Return (x, y) of the center of cell containing provided text 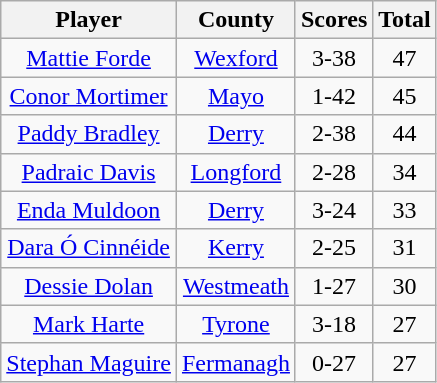
Dessie Dolan (89, 286)
2-38 (334, 134)
1-27 (334, 286)
Wexford (236, 58)
1-42 (334, 96)
Player (89, 20)
34 (405, 172)
31 (405, 248)
Longford (236, 172)
Padraic Davis (89, 172)
Tyrone (236, 324)
3-18 (334, 324)
45 (405, 96)
Total (405, 20)
Westmeath (236, 286)
Conor Mortimer (89, 96)
County (236, 20)
Scores (334, 20)
Dara Ó Cinnéide (89, 248)
Paddy Bradley (89, 134)
Enda Muldoon (89, 210)
2-25 (334, 248)
0-27 (334, 362)
44 (405, 134)
Fermanagh (236, 362)
Kerry (236, 248)
Mark Harte (89, 324)
47 (405, 58)
3-38 (334, 58)
30 (405, 286)
Stephan Maguire (89, 362)
Mayo (236, 96)
2-28 (334, 172)
Mattie Forde (89, 58)
3-24 (334, 210)
33 (405, 210)
